Locate the cell with the specified text and output its [x, y] center coordinate. 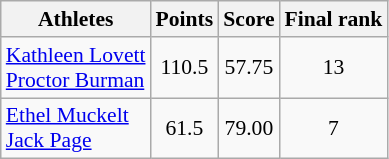
Points [185, 19]
13 [334, 68]
Score [248, 19]
79.00 [248, 128]
Athletes [76, 19]
7 [334, 128]
57.75 [248, 68]
Ethel MuckeltJack Page [76, 128]
110.5 [185, 68]
61.5 [185, 128]
Kathleen LovettProctor Burman [76, 68]
Final rank [334, 19]
